Find where the given text appears and provide that cell's center as [x, y] coordinate. 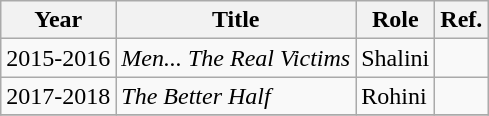
Title [236, 20]
Year [58, 20]
Ref. [462, 20]
2015-2016 [58, 58]
The Better Half [236, 96]
2017-2018 [58, 96]
Men... The Real Victims [236, 58]
Role [396, 20]
Rohini [396, 96]
Shalini [396, 58]
